Find where the given text appears and provide that cell's center as (X, Y) coordinate. 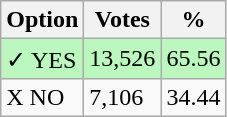
✓ YES (42, 59)
X NO (42, 97)
% (194, 20)
7,106 (122, 97)
13,526 (122, 59)
Option (42, 20)
65.56 (194, 59)
Votes (122, 20)
34.44 (194, 97)
